From the cell containing the given text, extract its center point as [X, Y] coordinate. 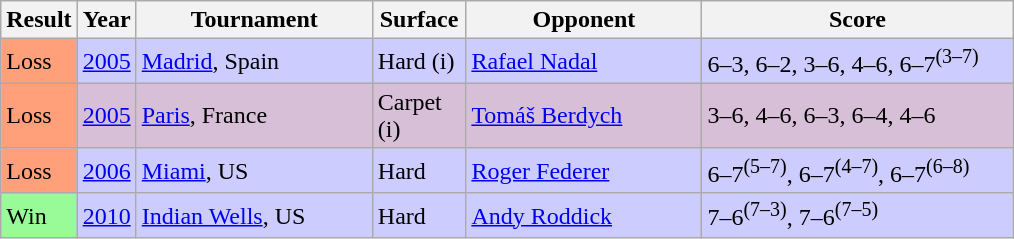
2010 [106, 216]
Tournament [254, 20]
Rafael Nadal [584, 62]
Result [39, 20]
6–7(5–7), 6–7(4–7), 6–7(6–8) [858, 170]
3–6, 4–6, 6–3, 6–4, 4–6 [858, 116]
2006 [106, 170]
Opponent [584, 20]
Roger Federer [584, 170]
Win [39, 216]
Paris, France [254, 116]
Andy Roddick [584, 216]
6–3, 6–2, 3–6, 4–6, 6–7(3–7) [858, 62]
Madrid, Spain [254, 62]
Hard (i) [419, 62]
Score [858, 20]
Carpet (i) [419, 116]
7–6(7–3), 7–6(7–5) [858, 216]
Surface [419, 20]
Tomáš Berdych [584, 116]
Year [106, 20]
Indian Wells, US [254, 216]
Miami, US [254, 170]
